From the cell containing the given text, extract its center point as (x, y) coordinate. 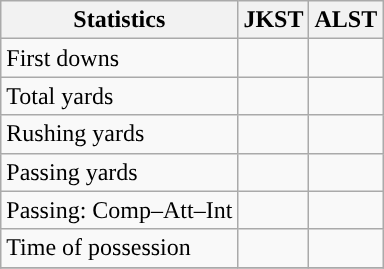
Passing: Comp–Att–Int (120, 210)
JKST (274, 20)
Statistics (120, 20)
ALST (346, 20)
Passing yards (120, 172)
First downs (120, 58)
Rushing yards (120, 134)
Total yards (120, 96)
Time of possession (120, 248)
